From the cell containing the given text, extract its center point as [X, Y] coordinate. 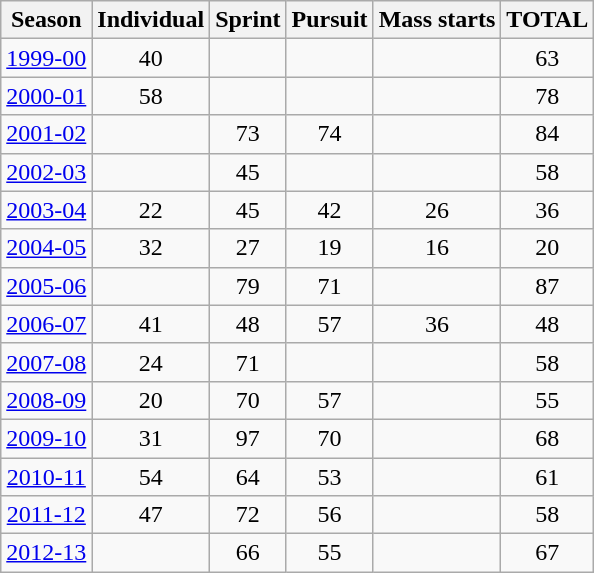
56 [330, 515]
2009-10 [46, 438]
Mass starts [437, 20]
Sprint [248, 20]
2007-08 [46, 362]
24 [151, 362]
2011-12 [46, 515]
2008-09 [46, 400]
84 [548, 134]
73 [248, 134]
2003-04 [46, 210]
67 [548, 553]
Season [46, 20]
74 [330, 134]
42 [330, 210]
Pursuit [330, 20]
16 [437, 248]
2000-01 [46, 96]
2002-03 [46, 172]
41 [151, 324]
47 [151, 515]
61 [548, 477]
54 [151, 477]
63 [548, 58]
64 [248, 477]
Individual [151, 20]
19 [330, 248]
22 [151, 210]
26 [437, 210]
27 [248, 248]
2012-13 [46, 553]
78 [548, 96]
2004-05 [46, 248]
2010-11 [46, 477]
68 [548, 438]
1999-00 [46, 58]
79 [248, 286]
2005-06 [46, 286]
97 [248, 438]
2001-02 [46, 134]
40 [151, 58]
31 [151, 438]
66 [248, 553]
2006-07 [46, 324]
72 [248, 515]
87 [548, 286]
TOTAL [548, 20]
53 [330, 477]
32 [151, 248]
